Output the (x, y) coordinate of the center of the cell containing the given text.  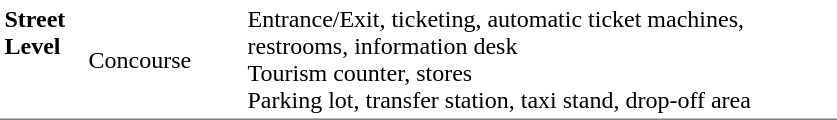
Street Level (42, 60)
Concourse (164, 60)
